Search for the cell housing the specified text and yield its (X, Y) center coordinate. 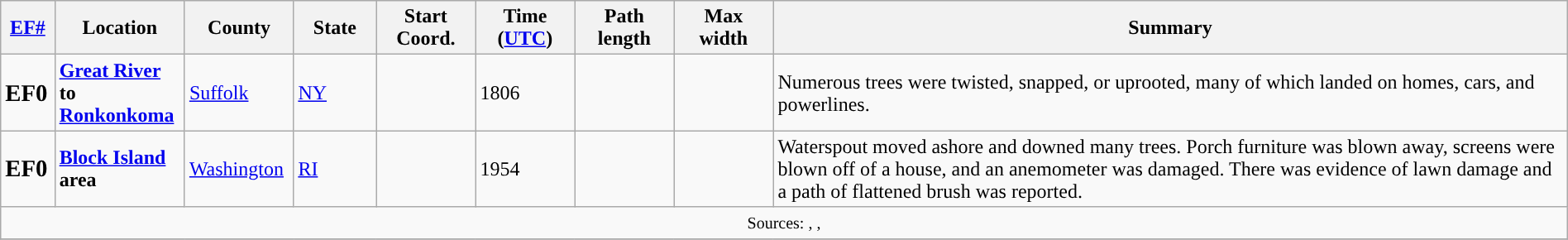
Washington (238, 169)
NY (335, 93)
Location (119, 28)
Block Island area (119, 169)
Numerous trees were twisted, snapped, or uprooted, many of which landed on homes, cars, and powerlines. (1170, 93)
Path length (624, 28)
Start Coord. (426, 28)
Suffolk (238, 93)
Max width (724, 28)
Summary (1170, 28)
1954 (525, 169)
Sources: , , (784, 223)
1806 (525, 93)
Great River to Ronkonkoma (119, 93)
State (335, 28)
EF# (28, 28)
Time (UTC) (525, 28)
RI (335, 169)
County (238, 28)
